Provide the [x, y] coordinate of the cell's center where the given text is located.  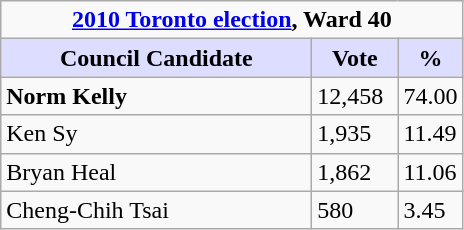
Ken Sy [156, 134]
580 [355, 210]
1,862 [355, 172]
% [430, 58]
12,458 [355, 96]
Bryan Heal [156, 172]
2010 Toronto election, Ward 40 [232, 20]
11.49 [430, 134]
Norm Kelly [156, 96]
Council Candidate [156, 58]
11.06 [430, 172]
3.45 [430, 210]
74.00 [430, 96]
1,935 [355, 134]
Vote [355, 58]
Cheng-Chih Tsai [156, 210]
